Extract the (X, Y) coordinate from the center of the cell holding the provided text.  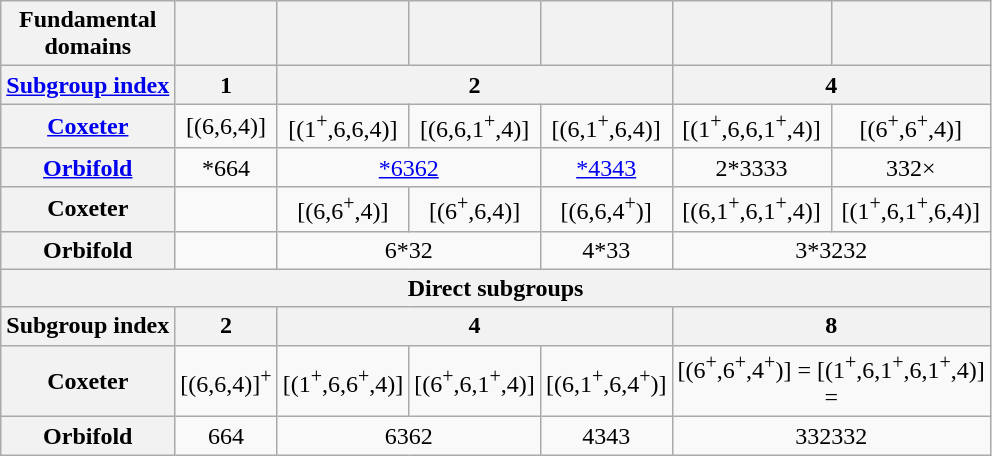
[(6,1+,6,1+,4)] (752, 208)
[(6,6+,4)] (343, 208)
[(1+,6,6,4)] (343, 126)
[(6,1+,6,4+)] (606, 381)
[(6,6,4+)] (606, 208)
3*3232 (831, 250)
[(6,6,4)]+ (226, 381)
Direct subgroups (496, 288)
664 (226, 436)
[(6+,6,4)] (475, 208)
4343 (606, 436)
*4343 (606, 167)
6362 (408, 436)
*664 (226, 167)
[(6,1+,6,4)] (606, 126)
[(6,6,4)] (226, 126)
4*33 (606, 250)
[(6+,6,1+,4)] (475, 381)
[(6,6,1+,4)] (475, 126)
[(6+,6+,4)] (910, 126)
8 (831, 326)
[(1+,6,1+,6,4)] (910, 208)
[(6+,6+,4+)] = [(1+,6,1+,6,1+,4)] = (831, 381)
6*32 (408, 250)
*6362 (408, 167)
1 (226, 85)
2*3333 (752, 167)
[(1+,6,6+,4)] (343, 381)
Fundamentaldomains (88, 34)
332× (910, 167)
[(1+,6,6,1+,4)] (752, 126)
332332 (831, 436)
